From the cell containing the given text, extract its center point as (X, Y) coordinate. 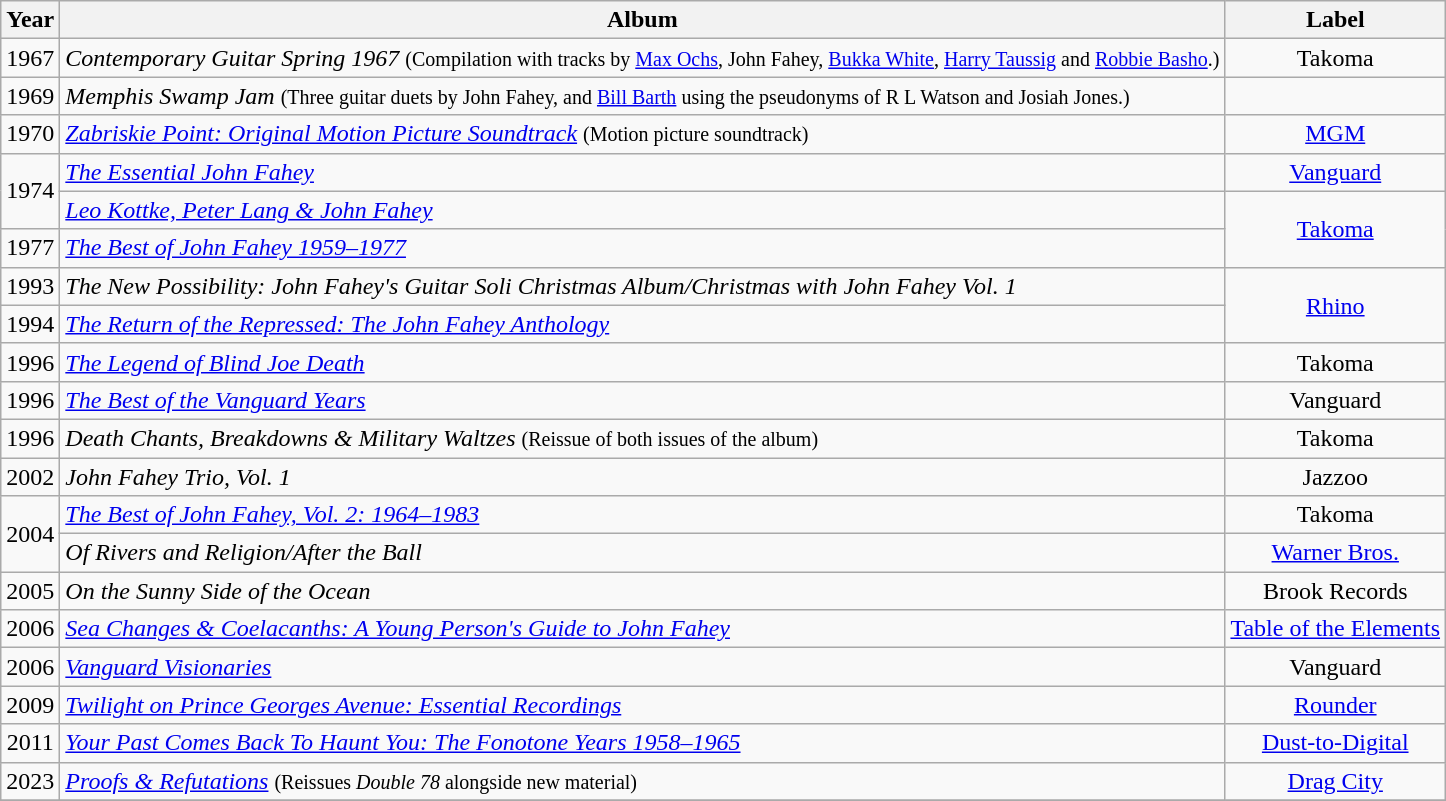
Proofs & Refutations (Reissues Double 78 alongside new material) (642, 781)
Contemporary Guitar Spring 1967 (Compilation with tracks by Max Ochs, John Fahey, Bukka White, Harry Taussig and Robbie Basho.) (642, 58)
Album (642, 20)
1974 (30, 191)
Warner Bros. (1336, 553)
Label (1336, 20)
Death Chants, Breakdowns & Military Waltzes (Reissue of both issues of the album) (642, 438)
Leo Kottke, Peter Lang & John Fahey (642, 210)
Dust-to-Digital (1336, 743)
2023 (30, 781)
MGM (1336, 134)
The New Possibility: John Fahey's Guitar Soli Christmas Album/Christmas with John Fahey Vol. 1 (642, 286)
Vanguard Visionaries (642, 667)
2002 (30, 477)
The Best of John Fahey 1959–1977 (642, 248)
Jazzoo (1336, 477)
1969 (30, 96)
The Best of the Vanguard Years (642, 400)
John Fahey Trio, Vol. 1 (642, 477)
Brook Records (1336, 591)
The Legend of Blind Joe Death (642, 362)
1967 (30, 58)
The Best of John Fahey, Vol. 2: 1964–1983 (642, 515)
1970 (30, 134)
On the Sunny Side of the Ocean (642, 591)
The Return of the Repressed: The John Fahey Anthology (642, 324)
Twilight on Prince Georges Avenue: Essential Recordings (642, 705)
Sea Changes & Coelacanths: A Young Person's Guide to John Fahey (642, 629)
The Essential John Fahey (642, 172)
Table of the Elements (1336, 629)
1993 (30, 286)
Rhino (1336, 305)
2004 (30, 534)
Memphis Swamp Jam (Three guitar duets by John Fahey, and Bill Barth using the pseudonyms of R L Watson and Josiah Jones.) (642, 96)
2009 (30, 705)
1994 (30, 324)
1977 (30, 248)
Of Rivers and Religion/After the Ball (642, 553)
Your Past Comes Back To Haunt You: The Fonotone Years 1958–1965 (642, 743)
Drag City (1336, 781)
2005 (30, 591)
Year (30, 20)
2011 (30, 743)
Zabriskie Point: Original Motion Picture Soundtrack (Motion picture soundtrack) (642, 134)
Rounder (1336, 705)
